Search for the cell housing the specified text and yield its [x, y] center coordinate. 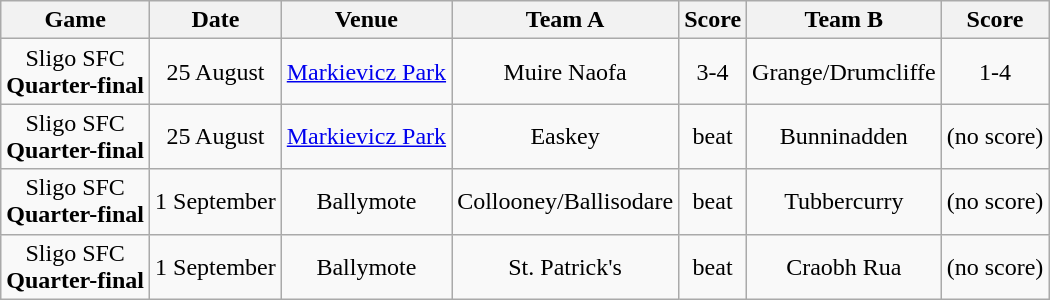
Easkey [566, 136]
Collooney/Ballisodare [566, 202]
Grange/Drumcliffe [844, 72]
Venue [366, 20]
Game [76, 20]
Team A [566, 20]
1-4 [995, 72]
Date [216, 20]
Craobh Rua [844, 266]
Tubbercurry [844, 202]
St. Patrick's [566, 266]
Muire Naofa [566, 72]
3-4 [713, 72]
Team B [844, 20]
Bunninadden [844, 136]
